Identify which cell holds the provided text, then report its (X, Y) central coordinate. 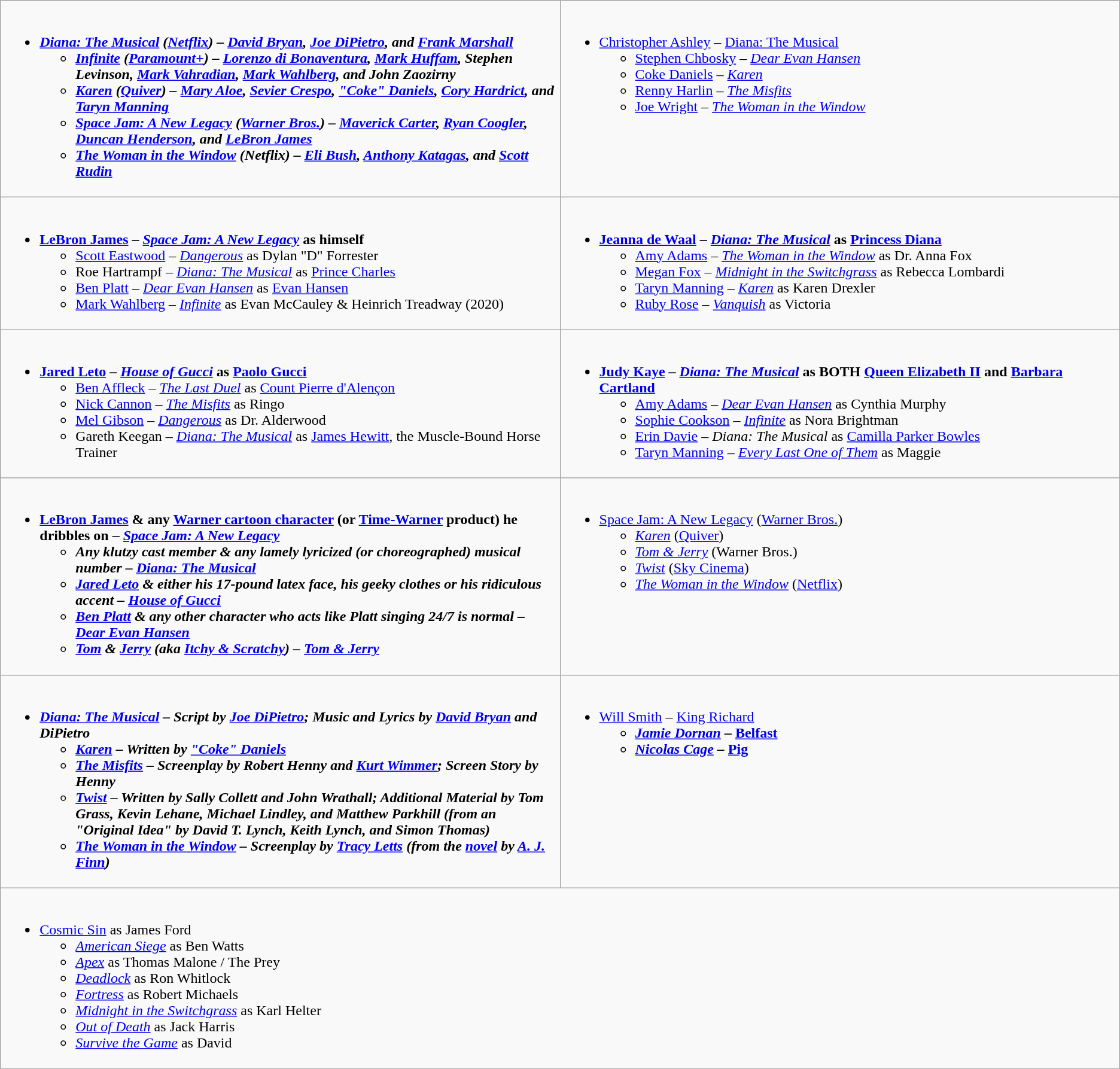
Will Smith – King RichardJamie Dornan – BelfastNicolas Cage – Pig (840, 781)
Space Jam: A New Legacy (Warner Bros.)Karen (Quiver) Tom & Jerry (Warner Bros.)Twist (Sky Cinema)The Woman in the Window (Netflix) (840, 577)
